Output the [x, y] coordinate of the center of the cell containing the given text.  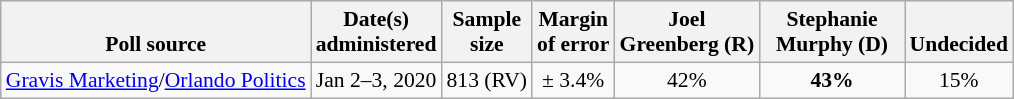
42% [686, 80]
Samplesize [488, 32]
15% [959, 80]
StephanieMurphy (D) [832, 32]
Undecided [959, 32]
Marginof error [573, 32]
Date(s)administered [376, 32]
JoelGreenberg (R) [686, 32]
Jan 2–3, 2020 [376, 80]
43% [832, 80]
Gravis Marketing/Orlando Politics [156, 80]
Poll source [156, 32]
813 (RV) [488, 80]
± 3.4% [573, 80]
